Pinpoint the cell where the given text exists, returning its [X, Y] midpoint coordinate. 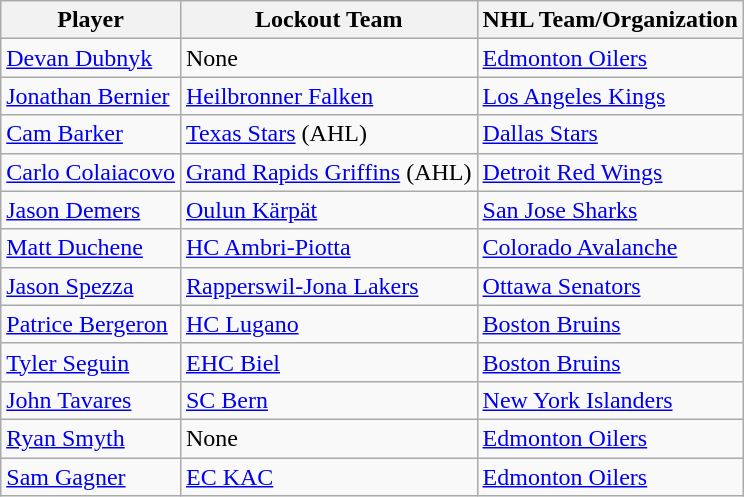
New York Islanders [610, 400]
Texas Stars (AHL) [328, 134]
Matt Duchene [91, 248]
Lockout Team [328, 20]
Player [91, 20]
Oulun Kärpät [328, 210]
EC KAC [328, 477]
Cam Barker [91, 134]
HC Ambri-Piotta [328, 248]
Jason Demers [91, 210]
Sam Gagner [91, 477]
Ottawa Senators [610, 286]
Devan Dubnyk [91, 58]
Rapperswil-Jona Lakers [328, 286]
Colorado Avalanche [610, 248]
Jason Spezza [91, 286]
Los Angeles Kings [610, 96]
Heilbronner Falken [328, 96]
Carlo Colaiacovo [91, 172]
Ryan Smyth [91, 438]
John Tavares [91, 400]
Dallas Stars [610, 134]
Jonathan Bernier [91, 96]
NHL Team/Organization [610, 20]
Detroit Red Wings [610, 172]
Tyler Seguin [91, 362]
Patrice Bergeron [91, 324]
San Jose Sharks [610, 210]
Grand Rapids Griffins (AHL) [328, 172]
HC Lugano [328, 324]
EHC Biel [328, 362]
SC Bern [328, 400]
